Detect which cell encompasses the target text, then output its (X, Y) center coordinate. 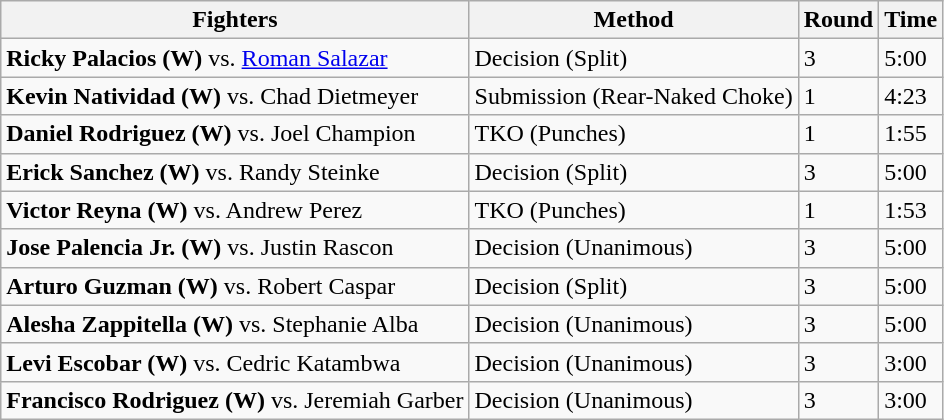
4:23 (911, 96)
Alesha Zappitella (W) vs. Stephanie Alba (235, 324)
Daniel Rodriguez (W) vs. Joel Champion (235, 134)
Arturo Guzman (W) vs. Robert Caspar (235, 286)
Erick Sanchez (W) vs. Randy Steinke (235, 172)
1:55 (911, 134)
Francisco Rodriguez (W) vs. Jeremiah Garber (235, 400)
Levi Escobar (W) vs. Cedric Katambwa (235, 362)
Jose Palencia Jr. (W) vs. Justin Rascon (235, 248)
Time (911, 20)
Submission (Rear-Naked Choke) (634, 96)
Kevin Natividad (W) vs. Chad Dietmeyer (235, 96)
Ricky Palacios (W) vs. Roman Salazar (235, 58)
Round (838, 20)
Fighters (235, 20)
Victor Reyna (W) vs. Andrew Perez (235, 210)
Method (634, 20)
1:53 (911, 210)
